Locate the cell with the specified text and output its (x, y) center coordinate. 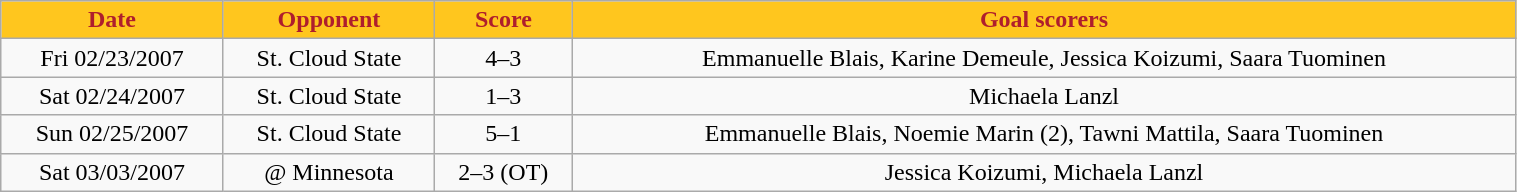
Jessica Koizumi, Michaela Lanzl (1044, 172)
Score (504, 20)
4–3 (504, 58)
5–1 (504, 134)
Sat 03/03/2007 (112, 172)
Fri 02/23/2007 (112, 58)
Michaela Lanzl (1044, 96)
Date (112, 20)
2–3 (OT) (504, 172)
Emmanuelle Blais, Noemie Marin (2), Tawni Mattila, Saara Tuominen (1044, 134)
Opponent (329, 20)
Sun 02/25/2007 (112, 134)
1–3 (504, 96)
Sat 02/24/2007 (112, 96)
@ Minnesota (329, 172)
Emmanuelle Blais, Karine Demeule, Jessica Koizumi, Saara Tuominen (1044, 58)
Goal scorers (1044, 20)
